Identify which cell holds the provided text, then report its [X, Y] central coordinate. 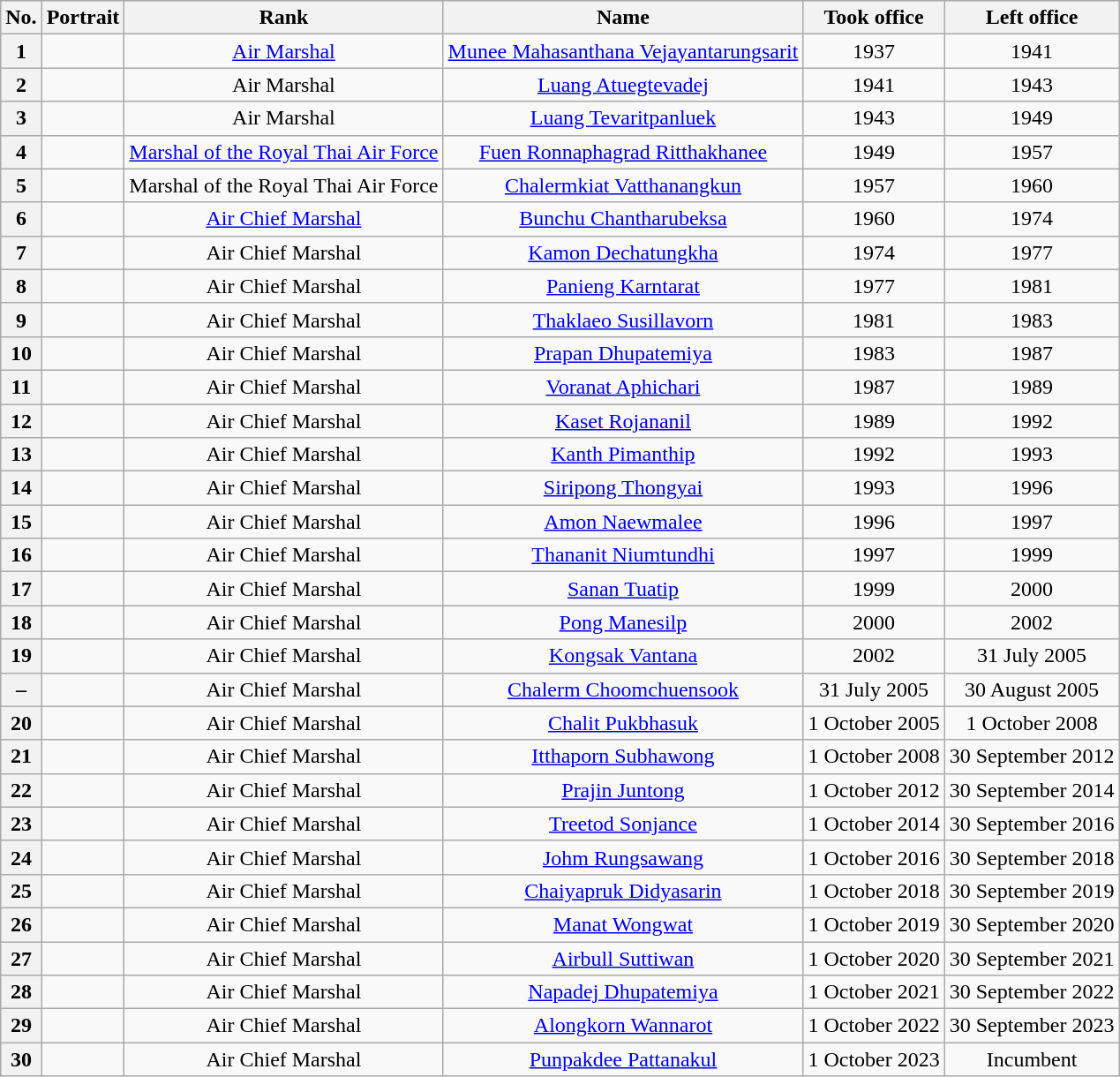
25 [21, 891]
Treetod Sonjance [623, 824]
1 [21, 51]
16 [21, 555]
3 [21, 118]
Left office [1032, 18]
Thananit Niumtundhi [623, 555]
1 October 2023 [874, 1059]
30 September 2021 [1032, 958]
Chalerm Choomchuensook [623, 689]
Prapan Dhupatemiya [623, 353]
Thaklaeo Susillavorn [623, 320]
4 [21, 152]
1 October 2018 [874, 891]
30 September 2012 [1032, 757]
23 [21, 824]
Luang Atuegtevadej [623, 85]
1 October 2012 [874, 790]
Prajin Juntong [623, 790]
8 [21, 286]
Kamon Dechatungkha [623, 252]
17 [21, 589]
Chalermkiat Vatthanangkun [623, 185]
Kaset Rojananil [623, 421]
29 [21, 1026]
Munee Mahasanthana Vejayantarungsarit [623, 51]
27 [21, 958]
1937 [874, 51]
30 September 2019 [1032, 891]
30 September 2014 [1032, 790]
20 [21, 723]
Kongsak Vantana [623, 656]
30 September 2016 [1032, 824]
Kanth Pimanthip [623, 455]
28 [21, 992]
2 [21, 85]
1 October 2019 [874, 924]
13 [21, 455]
10 [21, 353]
24 [21, 857]
30 September 2020 [1032, 924]
Incumbent [1032, 1059]
Took office [874, 18]
1 October 2020 [874, 958]
Chaiyapruk Didyasarin [623, 891]
12 [21, 421]
Amon Naewmalee [623, 522]
30 September 2023 [1032, 1026]
1 October 2022 [874, 1026]
Bunchu Chantharubeksa [623, 219]
19 [21, 656]
Luang Tevaritpanluek [623, 118]
Johm Rungsawang [623, 857]
5 [21, 185]
Pong Manesilp [623, 622]
21 [21, 757]
11 [21, 387]
1 October 2005 [874, 723]
Sanan Tuatip [623, 589]
Voranat Aphichari [623, 387]
30 [21, 1059]
Fuen Ronnaphagrad Ritthakhanee [623, 152]
Itthaporn Subhawong [623, 757]
Napadej Dhupatemiya [623, 992]
1 October 2021 [874, 992]
14 [21, 488]
Portrait [83, 18]
Siripong Thongyai [623, 488]
9 [21, 320]
30 August 2005 [1032, 689]
7 [21, 252]
6 [21, 219]
Alongkorn Wannarot [623, 1026]
30 September 2018 [1032, 857]
22 [21, 790]
Panieng Karntarat [623, 286]
– [21, 689]
Manat Wongwat [623, 924]
No. [21, 18]
26 [21, 924]
Name [623, 18]
Chalit Pukbhasuk [623, 723]
1 October 2014 [874, 824]
Punpakdee Pattanakul [623, 1059]
Airbull Suttiwan [623, 958]
18 [21, 622]
30 September 2022 [1032, 992]
15 [21, 522]
1 October 2016 [874, 857]
Rank [284, 18]
